Identify which cell holds the provided text, then report its [X, Y] central coordinate. 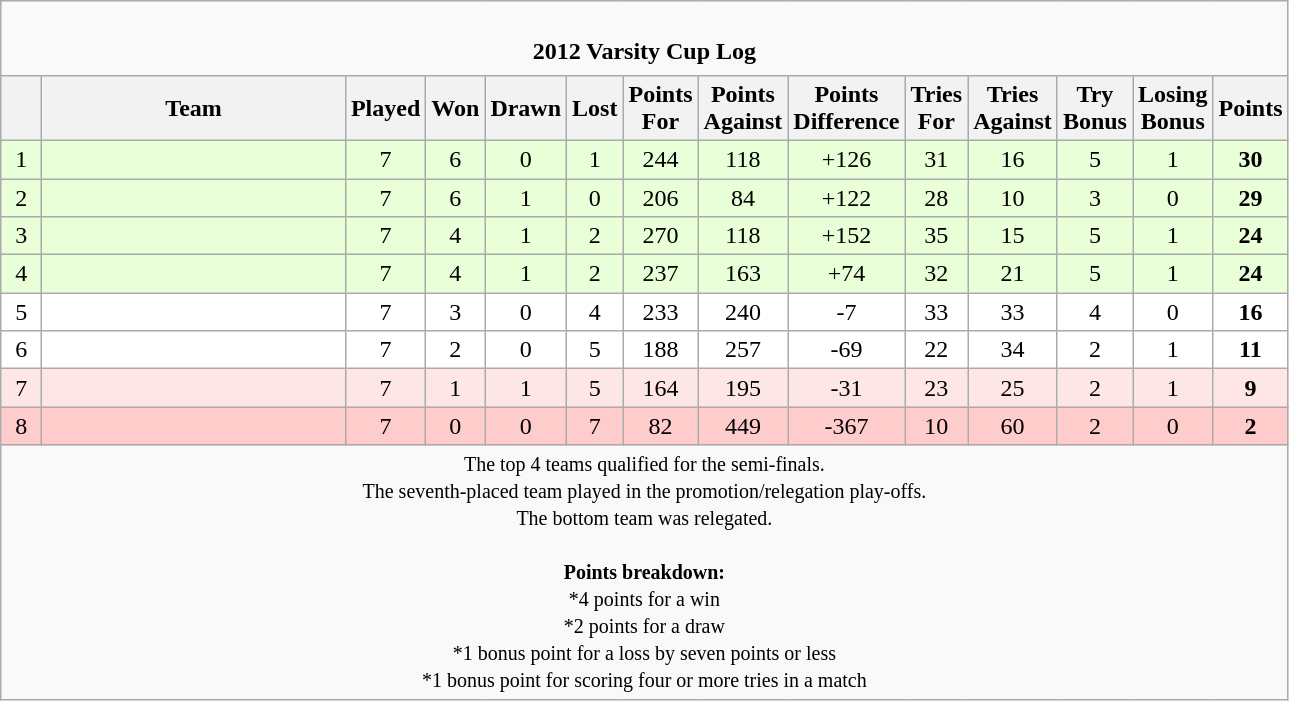
35 [936, 236]
34 [1013, 350]
-367 [846, 426]
25 [1013, 388]
270 [660, 236]
Points Against [743, 108]
Lost [595, 108]
15 [1013, 236]
+152 [846, 236]
30 [1250, 159]
188 [660, 350]
+126 [846, 159]
9 [1250, 388]
233 [660, 312]
240 [743, 312]
Points Difference [846, 108]
Losing Bonus [1172, 108]
257 [743, 350]
237 [660, 274]
449 [743, 426]
8 [22, 426]
+122 [846, 197]
-31 [846, 388]
163 [743, 274]
Won [456, 108]
206 [660, 197]
Tries For [936, 108]
195 [743, 388]
32 [936, 274]
-69 [846, 350]
Tries Against [1013, 108]
23 [936, 388]
Played [385, 108]
Points [1250, 108]
28 [936, 197]
60 [1013, 426]
Points For [660, 108]
21 [1013, 274]
Team [194, 108]
-7 [846, 312]
+74 [846, 274]
11 [1250, 350]
164 [660, 388]
244 [660, 159]
84 [743, 197]
Try Bonus [1094, 108]
Drawn [526, 108]
29 [1250, 197]
22 [936, 350]
82 [660, 426]
31 [936, 159]
